Detect which cell encompasses the target text, then output its [x, y] center coordinate. 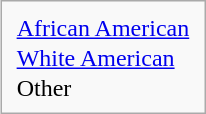
African American [103, 28]
White American [103, 58]
Other [103, 88]
